Search for the cell housing the specified text and yield its (x, y) center coordinate. 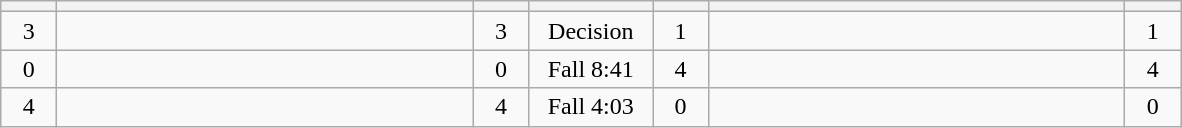
Fall 8:41 (591, 69)
Fall 4:03 (591, 107)
Decision (591, 31)
